Determine the [x, y] coordinate at the center of the cell enclosing the given text.  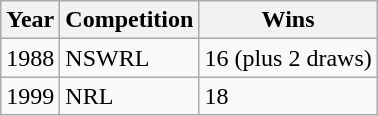
Competition [130, 20]
NRL [130, 96]
Year [30, 20]
1988 [30, 58]
1999 [30, 96]
16 (plus 2 draws) [288, 58]
18 [288, 96]
NSWRL [130, 58]
Wins [288, 20]
